Capture the cell that displays the provided text and extract its (x, y) central coordinate. 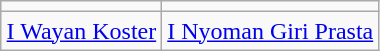
I Wayan Koster (82, 31)
I Nyoman Giri Prasta (270, 31)
